Locate the cell with the specified text and output its (X, Y) center coordinate. 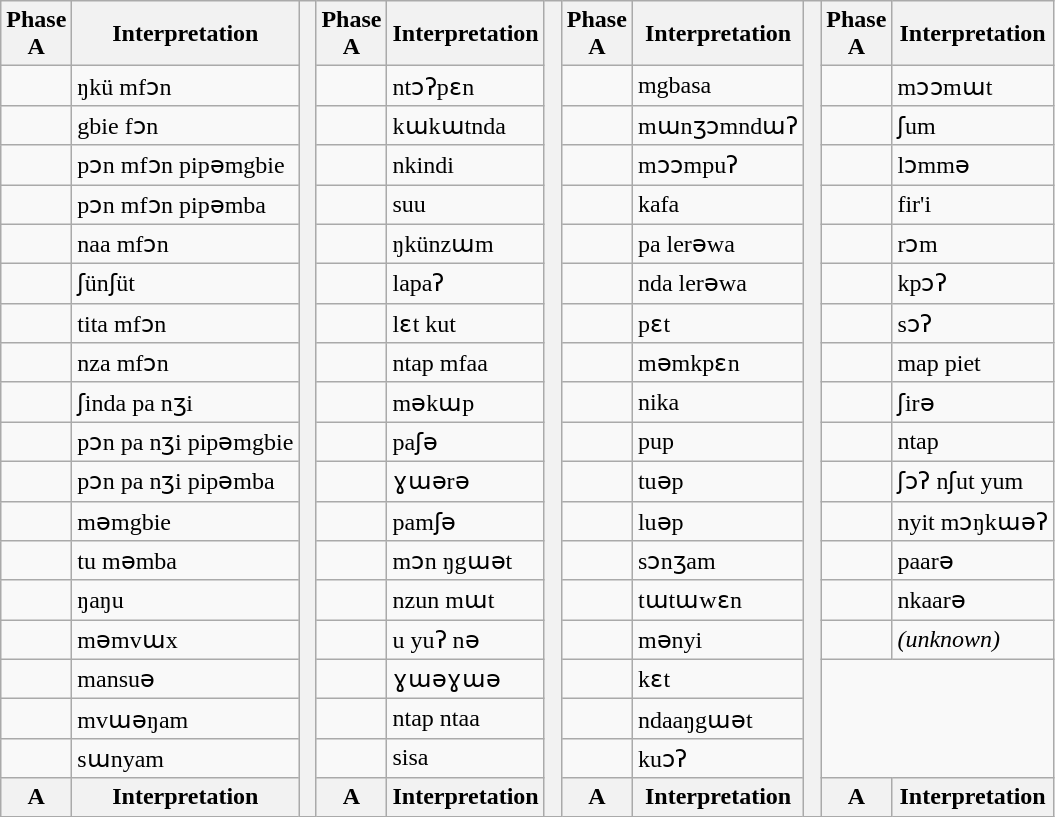
ʃinda pa nʒi (186, 402)
pɛt (718, 323)
məmgbie (186, 521)
pɔn mfɔn pipəmgbie (186, 165)
pup (718, 442)
nika (718, 402)
ʃirə (972, 402)
ɣɯəɣɯə (466, 679)
ŋkünzɯm (466, 244)
pɔn pa nʒi pipəmgbie (186, 442)
paarə (972, 561)
kpɔʔ (972, 284)
nzun mɯt (466, 600)
ŋkü mfɔn (186, 86)
mɔɔmɯt (972, 86)
gbie fɔn (186, 125)
pamʃə (466, 521)
luəp (718, 521)
tita mfɔn (186, 323)
sɯnyam (186, 758)
ŋaŋu (186, 600)
ntɔʔpɛn (466, 86)
ʃum (972, 125)
paʃə (466, 442)
pɔn mfɔn pipəmba (186, 204)
kɯkɯtnda (466, 125)
mansuə (186, 679)
mənyi (718, 640)
tɯtɯwɛn (718, 600)
mɔɔmpuʔ (718, 165)
sɔnʒam (718, 561)
mɔn ŋgɯət (466, 561)
mvɯəŋam (186, 719)
(unknown) (972, 640)
nkaarə (972, 600)
rɔm (972, 244)
mɯnʒɔmndɯʔ (718, 125)
naa mfɔn (186, 244)
məmvɯx (186, 640)
ʃünʃüt (186, 284)
fir'i (972, 204)
nkindi (466, 165)
lapaʔ (466, 284)
nyit mɔŋkɯəʔ (972, 521)
tu məmba (186, 561)
sisa (466, 758)
ɣɯərə (466, 481)
suu (466, 204)
ʃɔʔ nʃut yum (972, 481)
nza mfɔn (186, 363)
məmkpɛn (718, 363)
tuəp (718, 481)
ndaaŋgɯət (718, 719)
pa lerəwa (718, 244)
lɔmmə (972, 165)
nda lerəwa (718, 284)
map piet (972, 363)
kɛt (718, 679)
ntap ntaa (466, 719)
mgbasa (718, 86)
ntap mfaa (466, 363)
məkɯp (466, 402)
lɛt kut (466, 323)
sɔʔ (972, 323)
ntap (972, 442)
u yuʔ nə (466, 640)
kuɔʔ (718, 758)
pɔn pa nʒi pipəmba (186, 481)
kafa (718, 204)
